Provide the [X, Y] coordinate of the cell's center where the given text is located.  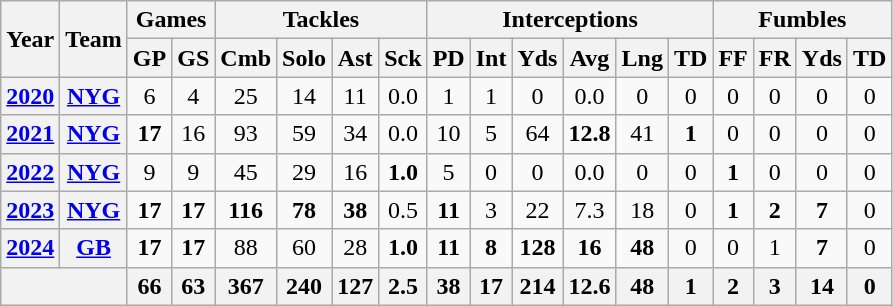
2024 [30, 248]
78 [304, 210]
Solo [304, 58]
116 [246, 210]
2.5 [403, 286]
Cmb [246, 58]
7.3 [590, 210]
18 [642, 210]
2020 [30, 96]
88 [246, 248]
34 [356, 134]
Games [170, 20]
FR [774, 58]
22 [538, 210]
214 [538, 286]
66 [149, 286]
240 [304, 286]
28 [356, 248]
12.6 [590, 286]
Tackles [321, 20]
Fumbles [802, 20]
Int [491, 58]
GP [149, 58]
6 [149, 96]
Lng [642, 58]
10 [448, 134]
Sck [403, 58]
2023 [30, 210]
127 [356, 286]
Avg [590, 58]
Interceptions [570, 20]
8 [491, 248]
63 [194, 286]
PD [448, 58]
GB [94, 248]
45 [246, 172]
25 [246, 96]
64 [538, 134]
60 [304, 248]
4 [194, 96]
128 [538, 248]
367 [246, 286]
GS [194, 58]
FF [733, 58]
Ast [356, 58]
41 [642, 134]
Team [94, 39]
29 [304, 172]
0.5 [403, 210]
59 [304, 134]
12.8 [590, 134]
2021 [30, 134]
2022 [30, 172]
Year [30, 39]
93 [246, 134]
